Scan for the cell matching the given text and deliver its [x, y] coordinate at center. 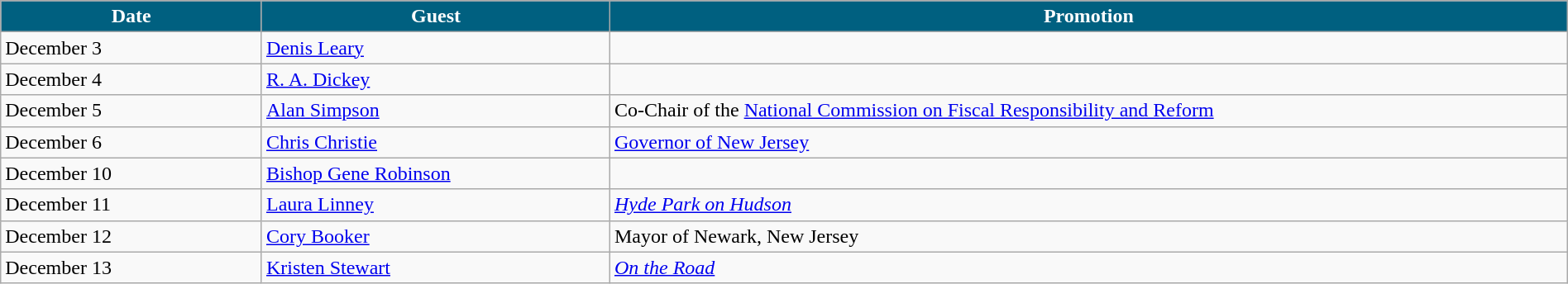
December 6 [131, 142]
December 11 [131, 205]
Promotion [1088, 17]
On the Road [1088, 267]
Cory Booker [435, 236]
Mayor of Newark, New Jersey [1088, 236]
Governor of New Jersey [1088, 142]
Date [131, 17]
Laura Linney [435, 205]
Chris Christie [435, 142]
Bishop Gene Robinson [435, 173]
Guest [435, 17]
Hyde Park on Hudson [1088, 205]
December 10 [131, 173]
December 13 [131, 267]
Alan Simpson [435, 111]
December 3 [131, 48]
Denis Leary [435, 48]
December 12 [131, 236]
December 5 [131, 111]
Kristen Stewart [435, 267]
Co-Chair of the National Commission on Fiscal Responsibility and Reform [1088, 111]
December 4 [131, 79]
R. A. Dickey [435, 79]
